Pinpoint the cell where the given text exists, returning its (x, y) midpoint coordinate. 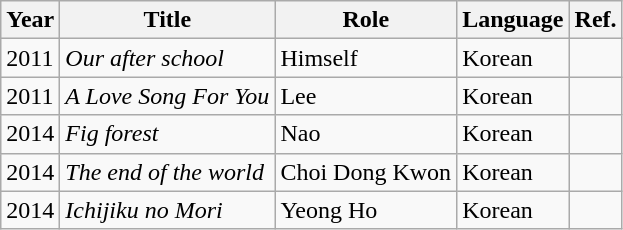
Himself (366, 58)
Ichijiku no Mori (168, 210)
Fig forest (168, 134)
Language (513, 20)
Title (168, 20)
A Love Song For You (168, 96)
Nao (366, 134)
Ref. (596, 20)
Role (366, 20)
Lee (366, 96)
Choi Dong Kwon (366, 172)
Year (30, 20)
The end of the world (168, 172)
Yeong Ho (366, 210)
Our after school (168, 58)
